Capture the cell that displays the provided text and extract its (x, y) central coordinate. 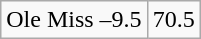
70.5 (174, 19)
Ole Miss –9.5 (74, 19)
